Detect which cell encompasses the target text, then output its (x, y) center coordinate. 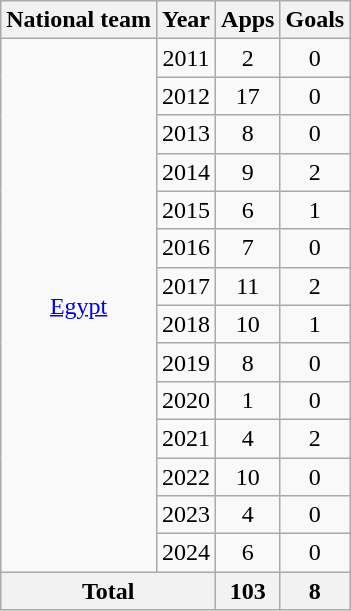
Egypt (79, 306)
Year (186, 20)
Apps (248, 20)
2015 (186, 210)
2013 (186, 134)
2012 (186, 96)
2018 (186, 324)
2011 (186, 58)
2024 (186, 553)
9 (248, 172)
Goals (315, 20)
National team (79, 20)
2020 (186, 400)
2014 (186, 172)
7 (248, 248)
2023 (186, 515)
17 (248, 96)
Total (108, 591)
2017 (186, 286)
103 (248, 591)
2022 (186, 477)
2016 (186, 248)
2019 (186, 362)
11 (248, 286)
2021 (186, 438)
